Provide the [x, y] coordinate of the cell's center where the given text is located.  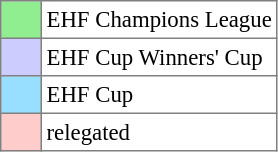
relegated [159, 132]
EHF Champions League [159, 20]
EHF Cup Winners' Cup [159, 57]
EHF Cup [159, 95]
